Provide the (X, Y) coordinate of the cell's center where the given text is located.  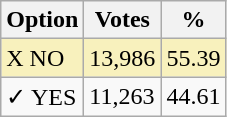
13,986 (122, 58)
55.39 (194, 58)
44.61 (194, 97)
X NO (42, 58)
Votes (122, 20)
11,263 (122, 97)
✓ YES (42, 97)
% (194, 20)
Option (42, 20)
